Search for the cell housing the specified text and yield its [x, y] center coordinate. 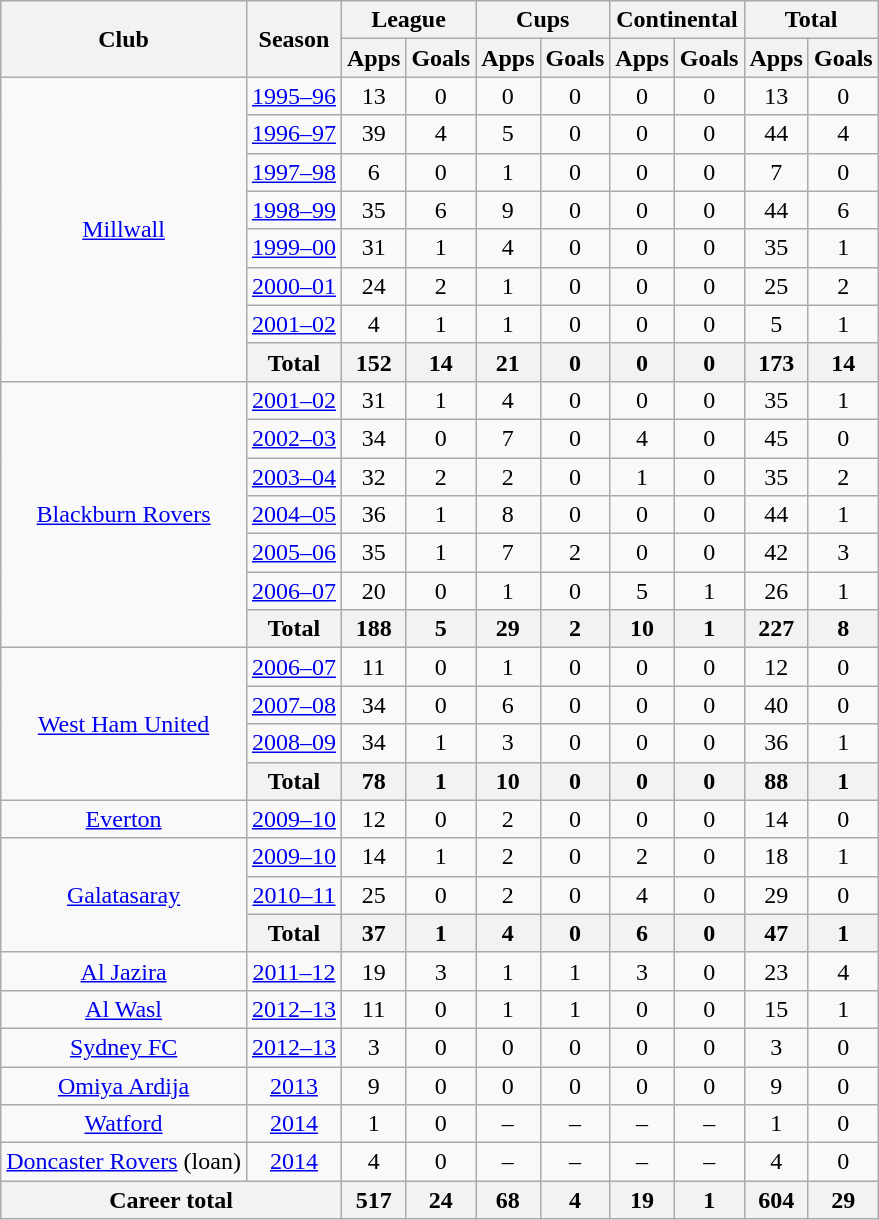
2003–04 [294, 477]
2011–12 [294, 971]
Continental [677, 20]
2005–06 [294, 553]
League [408, 20]
2010–11 [294, 895]
Career total [172, 1200]
88 [776, 781]
45 [776, 438]
Al Jazira [124, 971]
Sydney FC [124, 1047]
1999–00 [294, 248]
Everton [124, 819]
47 [776, 933]
604 [776, 1200]
173 [776, 362]
23 [776, 971]
517 [373, 1200]
42 [776, 553]
Blackburn Rovers [124, 514]
2002–03 [294, 438]
227 [776, 629]
188 [373, 629]
18 [776, 857]
15 [776, 1009]
Millwall [124, 229]
68 [508, 1200]
26 [776, 591]
37 [373, 933]
Club [124, 39]
Cups [543, 20]
21 [508, 362]
1997–98 [294, 172]
Al Wasl [124, 1009]
Omiya Ardija [124, 1085]
Watford [124, 1124]
2008–09 [294, 743]
1996–97 [294, 134]
78 [373, 781]
2004–05 [294, 515]
2007–08 [294, 705]
152 [373, 362]
39 [373, 134]
Galatasaray [124, 895]
1995–96 [294, 96]
2000–01 [294, 286]
20 [373, 591]
32 [373, 477]
40 [776, 705]
West Ham United [124, 724]
2013 [294, 1085]
1998–99 [294, 210]
Doncaster Rovers (loan) [124, 1162]
Season [294, 39]
